Detect which cell encompasses the target text, then output its [X, Y] center coordinate. 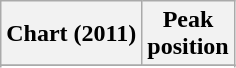
Peak position [188, 34]
Chart (2011) [72, 34]
